Output the (x, y) coordinate of the center of the cell containing the given text.  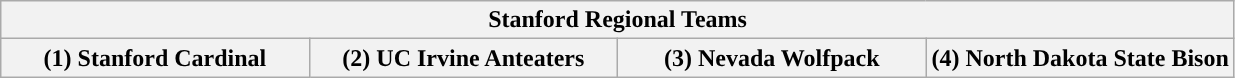
(2) UC Irvine Anteaters (463, 58)
(4) North Dakota State Bison (1080, 58)
(3) Nevada Wolfpack (772, 58)
(1) Stanford Cardinal (155, 58)
Stanford Regional Teams (618, 20)
